Find where the given text appears and provide that cell's center as [x, y] coordinate. 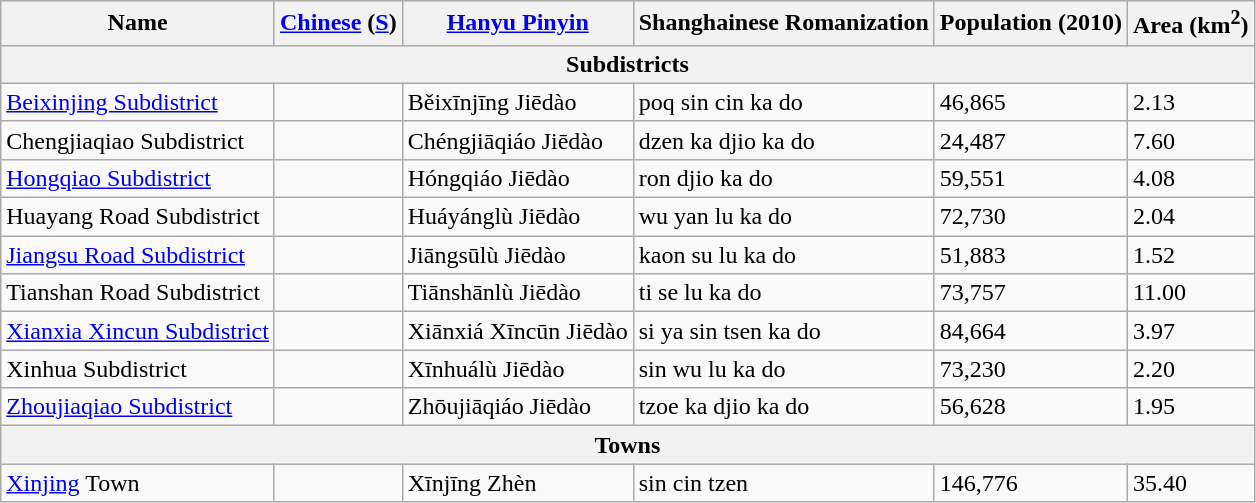
73,757 [1030, 293]
ti se lu ka do [784, 293]
Chengjiaqiao Subdistrict [138, 140]
4.08 [1190, 178]
59,551 [1030, 178]
dzen ka djio ka do [784, 140]
11.00 [1190, 293]
Tiānshānlù Jiēdào [518, 293]
ron djio ka do [784, 178]
Huayang Road Subdistrict [138, 217]
Subdistricts [628, 64]
46,865 [1030, 102]
Xianxia Xincun Subdistrict [138, 331]
146,776 [1030, 483]
Xiānxiá Xīncūn Jiēdào [518, 331]
72,730 [1030, 217]
2.20 [1190, 369]
Jiāngsūlù Jiēdào [518, 255]
73,230 [1030, 369]
Xīnjīng Zhèn [518, 483]
1.52 [1190, 255]
sin cin tzen [784, 483]
Zhōujiāqiáo Jiēdào [518, 407]
56,628 [1030, 407]
Name [138, 24]
Population (2010) [1030, 24]
Xinhua Subdistrict [138, 369]
Hanyu Pinyin [518, 24]
sin wu lu ka do [784, 369]
Tianshan Road Subdistrict [138, 293]
51,883 [1030, 255]
2.13 [1190, 102]
Beixinjing Subdistrict [138, 102]
poq sin cin ka do [784, 102]
Towns [628, 445]
Hóngqiáo Jiēdào [518, 178]
Chinese (S) [338, 24]
3.97 [1190, 331]
Běixīnjīng Jiēdào [518, 102]
si ya sin tsen ka do [784, 331]
Hongqiao Subdistrict [138, 178]
Shanghainese Romanization [784, 24]
Area (km2) [1190, 24]
35.40 [1190, 483]
24,487 [1030, 140]
Chéngjiāqiáo Jiēdào [518, 140]
Jiangsu Road Subdistrict [138, 255]
7.60 [1190, 140]
wu yan lu ka do [784, 217]
84,664 [1030, 331]
Zhoujiaqiao Subdistrict [138, 407]
kaon su lu ka do [784, 255]
tzoe ka djio ka do [784, 407]
2.04 [1190, 217]
Huáyánglù Jiēdào [518, 217]
Xīnhuálù Jiēdào [518, 369]
Xinjing Town [138, 483]
1.95 [1190, 407]
